From the cell containing the given text, extract its center point as [X, Y] coordinate. 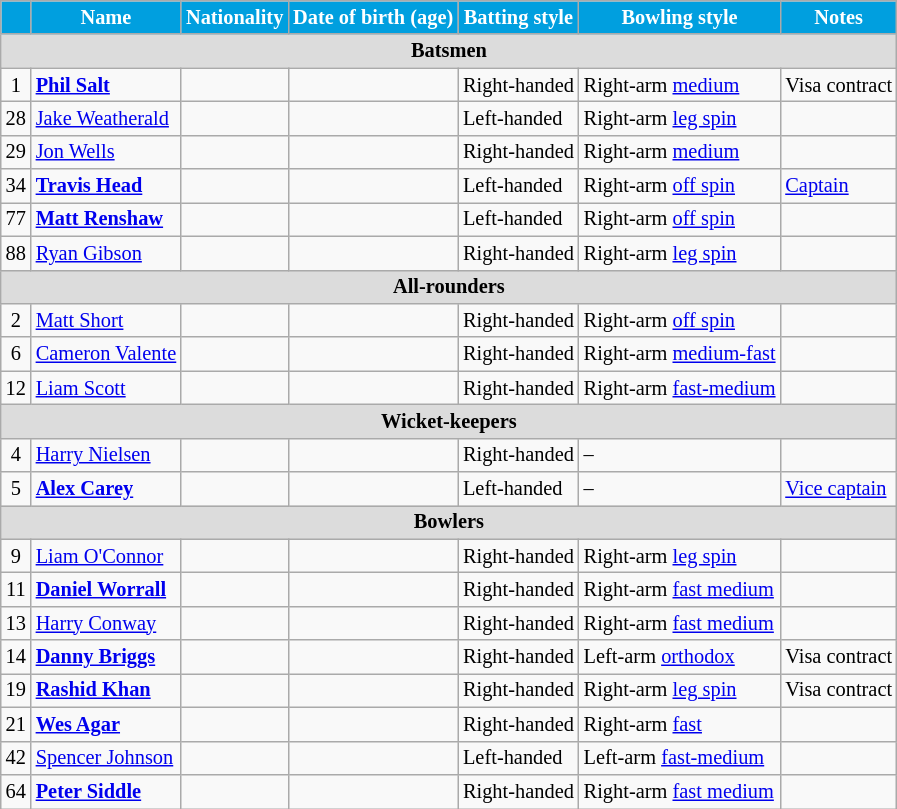
Date of birth (age) [373, 17]
Phil Salt [106, 85]
Matt Short [106, 320]
Notes [838, 17]
Rashid Khan [106, 690]
Left-arm fast-medium [680, 758]
Nationality [234, 17]
Right-arm medium-fast [680, 354]
34 [16, 186]
Alex Carey [106, 489]
Harry Conway [106, 623]
Vice captain [838, 489]
6 [16, 354]
2 [16, 320]
Liam O'Connor [106, 556]
Bowlers [449, 522]
Peter Siddle [106, 791]
14 [16, 657]
Jake Weatherald [106, 118]
Batsmen [449, 51]
19 [16, 690]
Right-arm fast [680, 724]
Bowling style [680, 17]
42 [16, 758]
11 [16, 589]
Wicket-keepers [449, 421]
5 [16, 489]
21 [16, 724]
Jon Wells [106, 152]
28 [16, 118]
Ryan Gibson [106, 253]
Wes Agar [106, 724]
13 [16, 623]
Name [106, 17]
Batting style [518, 17]
Spencer Johnson [106, 758]
Liam Scott [106, 388]
12 [16, 388]
Left-arm orthodox [680, 657]
1 [16, 85]
77 [16, 219]
Danny Briggs [106, 657]
9 [16, 556]
Harry Nielsen [106, 455]
88 [16, 253]
29 [16, 152]
All-rounders [449, 287]
Daniel Worrall [106, 589]
Travis Head [106, 186]
Matt Renshaw [106, 219]
Captain [838, 186]
Right-arm fast-medium [680, 388]
4 [16, 455]
Cameron Valente [106, 354]
64 [16, 791]
